Provide the [x, y] coordinate of the cell's center where the given text is located.  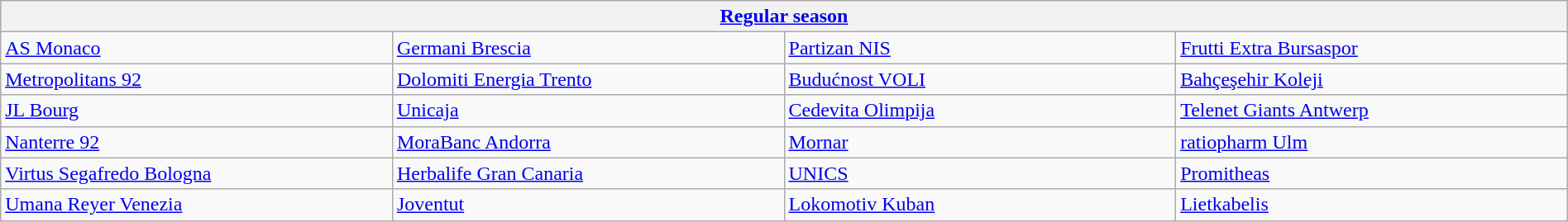
Telenet Giants Antwerp [1372, 111]
Budućnost VOLI [980, 79]
ratiopharm Ulm [1372, 142]
Frutti Extra Bursaspor [1372, 48]
Dolomiti Energia Trento [588, 79]
Unicaja [588, 111]
AS Monaco [197, 48]
JL Bourg [197, 111]
Joventut [588, 205]
Mornar [980, 142]
Nanterre 92 [197, 142]
Lokomotiv Kuban [980, 205]
Metropolitans 92 [197, 79]
Virtus Segafredo Bologna [197, 173]
Cedevita Olimpija [980, 111]
UNICS [980, 173]
Lietkabelis [1372, 205]
Herbalife Gran Canaria [588, 173]
Regular season [784, 17]
Bahçeşehir Koleji [1372, 79]
Germani Brescia [588, 48]
Umana Reyer Venezia [197, 205]
Partizan NIS [980, 48]
Promitheas [1372, 173]
MoraBanc Andorra [588, 142]
